Locate the cell with the specified text and output its (x, y) center coordinate. 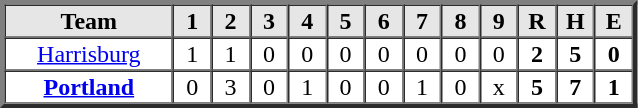
E (614, 20)
x (499, 86)
H (575, 20)
8 (460, 20)
Harrisburg (88, 54)
R (537, 20)
9 (499, 20)
Team (88, 20)
6 (384, 20)
Portland (88, 86)
4 (307, 20)
